Locate the cell with the specified text and output its [X, Y] center coordinate. 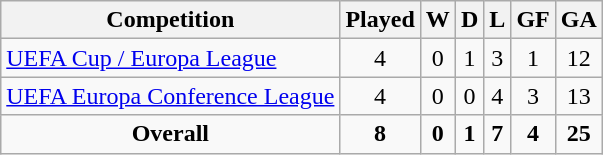
GA [578, 20]
D [469, 20]
12 [578, 58]
Played [380, 20]
Competition [170, 20]
L [498, 20]
8 [380, 134]
UEFA Cup / Europa League [170, 58]
7 [498, 134]
13 [578, 96]
UEFA Europa Conference League [170, 96]
25 [578, 134]
Overall [170, 134]
GF [533, 20]
W [438, 20]
